Extract the (x, y) coordinate from the center of the cell holding the provided text.  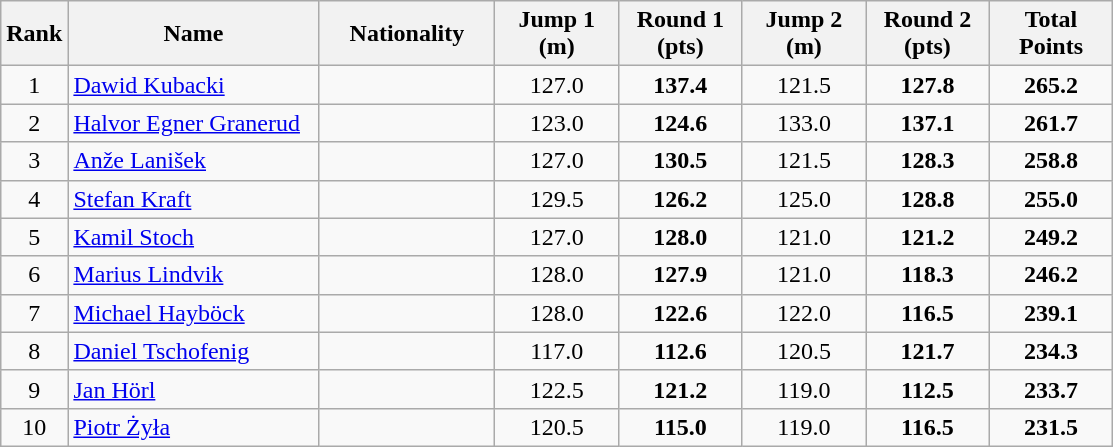
125.0 (804, 199)
112.6 (681, 351)
Jump 1 (m) (557, 34)
128.3 (928, 161)
233.7 (1051, 389)
255.0 (1051, 199)
128.8 (928, 199)
258.8 (1051, 161)
7 (34, 313)
239.1 (1051, 313)
Piotr Żyła (194, 427)
122.6 (681, 313)
Nationality (407, 34)
Stefan Kraft (194, 199)
2 (34, 123)
123.0 (557, 123)
Halvor Egner Granerud (194, 123)
Daniel Tschofenig (194, 351)
249.2 (1051, 237)
127.8 (928, 85)
129.5 (557, 199)
Marius Lindvik (194, 275)
124.6 (681, 123)
Rank (34, 34)
261.7 (1051, 123)
126.2 (681, 199)
Dawid Kubacki (194, 85)
118.3 (928, 275)
Round 1 (pts) (681, 34)
115.0 (681, 427)
5 (34, 237)
130.5 (681, 161)
234.3 (1051, 351)
Round 2 (pts) (928, 34)
133.0 (804, 123)
265.2 (1051, 85)
Name (194, 34)
8 (34, 351)
Kamil Stoch (194, 237)
6 (34, 275)
4 (34, 199)
137.1 (928, 123)
137.4 (681, 85)
122.0 (804, 313)
Total Points (1051, 34)
Michael Hayböck (194, 313)
10 (34, 427)
122.5 (557, 389)
112.5 (928, 389)
246.2 (1051, 275)
Anže Lanišek (194, 161)
Jump 2 (m) (804, 34)
3 (34, 161)
9 (34, 389)
117.0 (557, 351)
1 (34, 85)
121.7 (928, 351)
Jan Hörl (194, 389)
231.5 (1051, 427)
127.9 (681, 275)
